Return [x, y] of the center of cell containing provided text 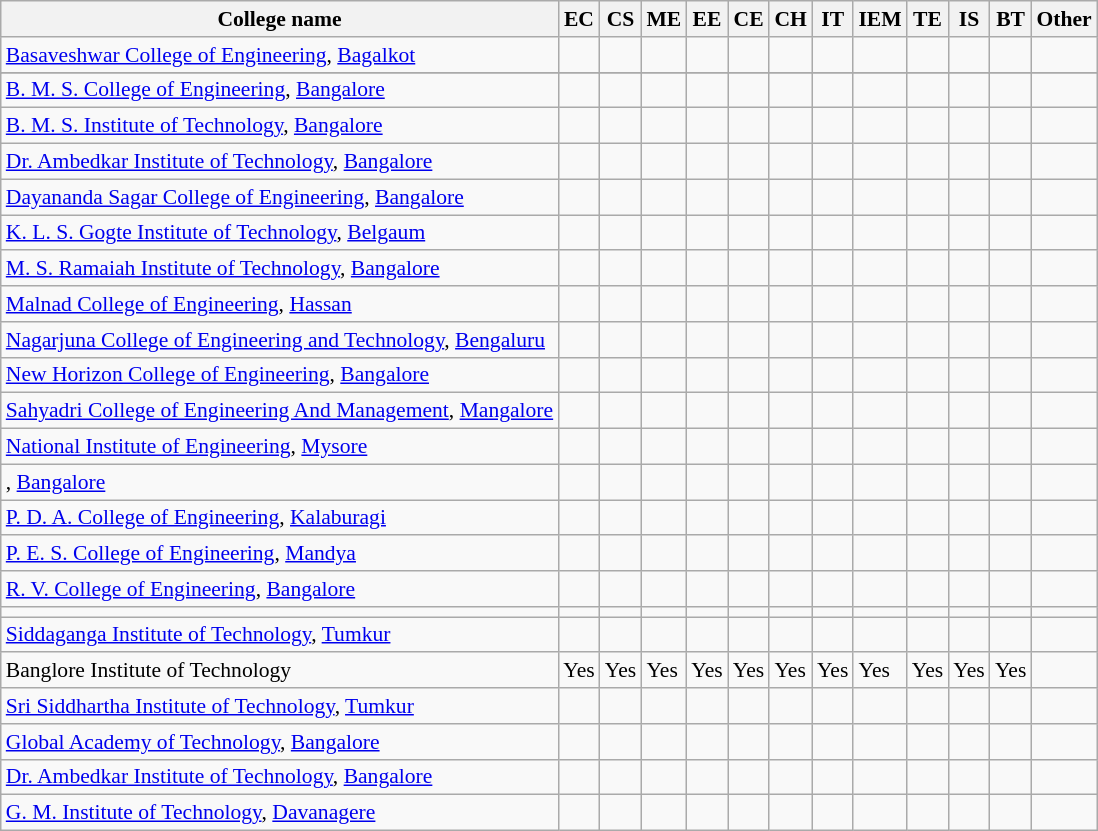
Dayananda Sagar College of Engineering, Bangalore [280, 197]
Sahyadri College of Engineering And Management, Mangalore [280, 411]
BT [1011, 19]
G. M. Institute of Technology, Davanagere [280, 813]
Sri Siddhartha Institute of Technology, Tumkur [280, 706]
Global Academy of Technology, Bangalore [280, 742]
College name [280, 19]
CH [790, 19]
K. L. S. Gogte Institute of Technology, Belgaum [280, 233]
B. M. S. College of Engineering, Bangalore [280, 90]
EE [707, 19]
IEM [880, 19]
Malnad College of Engineering, Hassan [280, 304]
Basaveshwar College of Engineering, Bagalkot [280, 55]
, Bangalore [280, 482]
New Horizon College of Engineering, Bangalore [280, 375]
Nagarjuna College of Engineering and Technology, Bengaluru [280, 340]
Other [1064, 19]
R. V. College of Engineering, Bangalore [280, 589]
M. S. Ramaiah Institute of Technology, Bangalore [280, 269]
Siddaganga Institute of Technology, Tumkur [280, 635]
TE [928, 19]
IT [833, 19]
National Institute of Engineering, Mysore [280, 447]
CE [749, 19]
ME [664, 19]
P. D. A. College of Engineering, Kalaburagi [280, 518]
EC [579, 19]
P. E. S. College of Engineering, Mandya [280, 554]
IS [969, 19]
B. M. S. Institute of Technology, Bangalore [280, 126]
CS [621, 19]
Banglore Institute of Technology [280, 671]
